Return the [x, y] coordinate for the center point of the cell that contains the specified text.  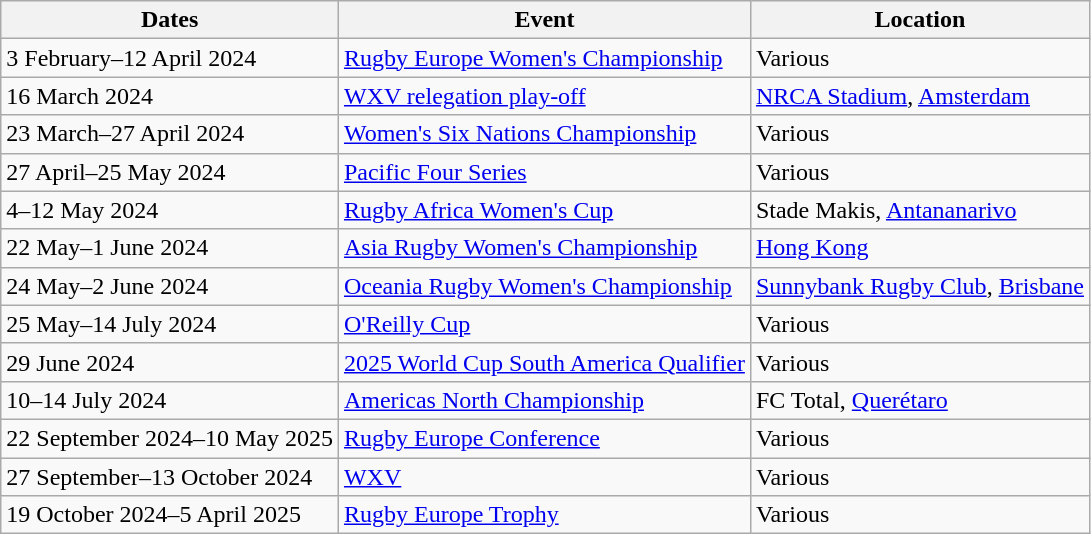
Rugby Europe Women's Championship [544, 58]
16 March 2024 [170, 96]
WXV [544, 477]
Rugby Europe Conference [544, 438]
O'Reilly Cup [544, 324]
Location [920, 20]
Event [544, 20]
WXV relegation play-off [544, 96]
Rugby Europe Trophy [544, 515]
NRCA Stadium, Amsterdam [920, 96]
Oceania Rugby Women's Championship [544, 286]
Dates [170, 20]
23 March–27 April 2024 [170, 134]
Sunnybank Rugby Club, Brisbane [920, 286]
3 February–12 April 2024 [170, 58]
Americas North Championship [544, 400]
2025 World Cup South America Qualifier [544, 362]
27 April–25 May 2024 [170, 172]
29 June 2024 [170, 362]
22 May–1 June 2024 [170, 248]
Pacific Four Series [544, 172]
Stade Makis, Antananarivo [920, 210]
10–14 July 2024 [170, 400]
Hong Kong [920, 248]
25 May–14 July 2024 [170, 324]
19 October 2024–5 April 2025 [170, 515]
22 September 2024–10 May 2025 [170, 438]
27 September–13 October 2024 [170, 477]
24 May–2 June 2024 [170, 286]
Asia Rugby Women's Championship [544, 248]
Women's Six Nations Championship [544, 134]
Rugby Africa Women's Cup [544, 210]
4–12 May 2024 [170, 210]
FC Total, Querétaro [920, 400]
